Output the [x, y] coordinate of the center of the cell containing the given text.  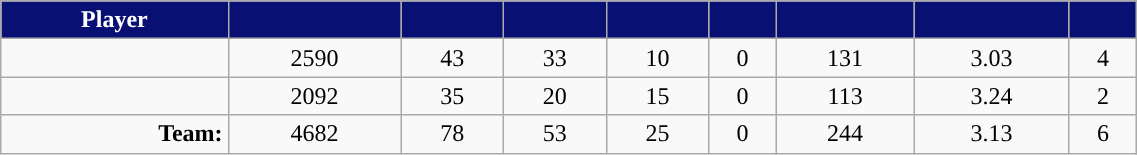
2092 [314, 96]
78 [452, 134]
15 [658, 96]
3.13 [992, 134]
20 [556, 96]
35 [452, 96]
113 [845, 96]
4 [1103, 58]
33 [556, 58]
53 [556, 134]
10 [658, 58]
43 [452, 58]
2590 [314, 58]
Player [114, 20]
25 [658, 134]
3.24 [992, 96]
Team: [114, 134]
4682 [314, 134]
131 [845, 58]
2 [1103, 96]
244 [845, 134]
3.03 [992, 58]
6 [1103, 134]
